Find where the given text appears and provide that cell's center as (X, Y) coordinate. 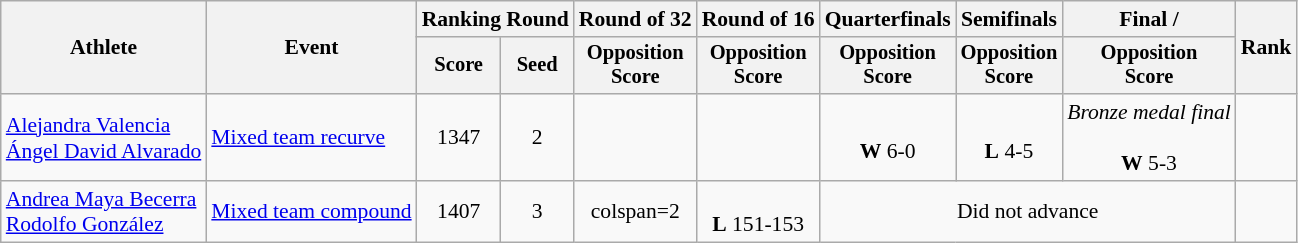
Quarterfinals (888, 19)
Semifinals (1010, 19)
Athlete (104, 48)
Did not advance (1028, 212)
Seed (538, 66)
Rank (1266, 48)
1407 (459, 212)
L 151-153 (758, 212)
Round of 32 (636, 19)
Mixed team recurve (311, 138)
Ranking Round (496, 19)
Bronze medal finalW 5-3 (1149, 138)
Score (459, 66)
Final / (1149, 19)
W 6-0 (888, 138)
colspan=2 (636, 212)
Andrea Maya BecerraRodolfo González (104, 212)
L 4-5 (1010, 138)
Round of 16 (758, 19)
2 (538, 138)
Event (311, 48)
1347 (459, 138)
Alejandra ValenciaÁngel David Alvarado (104, 138)
3 (538, 212)
Mixed team compound (311, 212)
